Pinpoint the cell where the given text exists, returning its [x, y] midpoint coordinate. 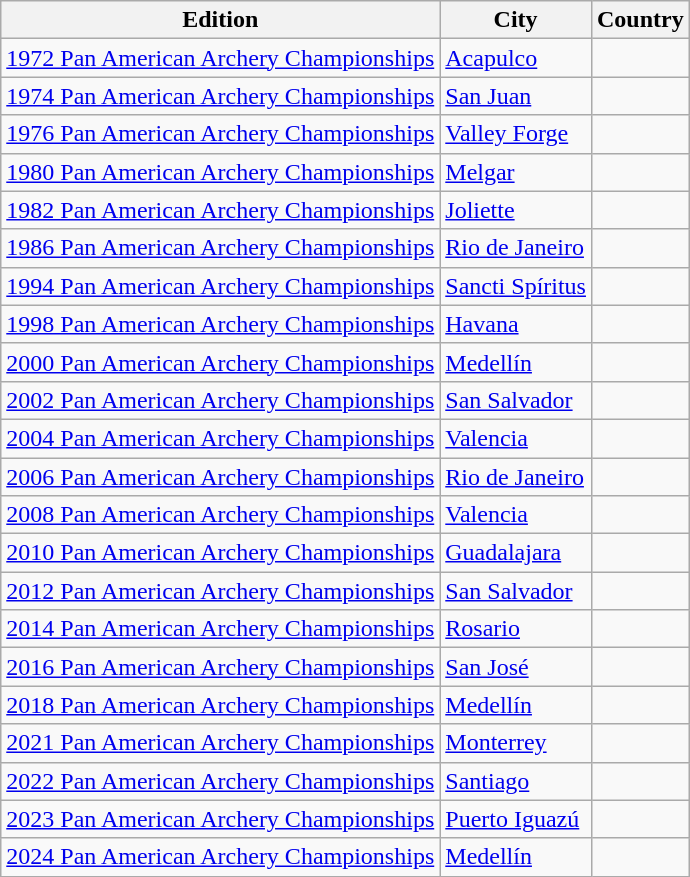
Edition [220, 20]
San José [516, 667]
Havana [516, 324]
2012 Pan American Archery Championships [220, 591]
2016 Pan American Archery Championships [220, 667]
Guadalajara [516, 553]
2023 Pan American Archery Championships [220, 819]
2021 Pan American Archery Championships [220, 743]
Sancti Spíritus [516, 286]
1982 Pan American Archery Championships [220, 210]
2010 Pan American Archery Championships [220, 553]
Puerto Iguazú [516, 819]
1980 Pan American Archery Championships [220, 172]
2008 Pan American Archery Championships [220, 515]
1998 Pan American Archery Championships [220, 324]
1994 Pan American Archery Championships [220, 286]
Monterrey [516, 743]
2000 Pan American Archery Championships [220, 362]
Joliette [516, 210]
Country [640, 20]
San Juan [516, 96]
Melgar [516, 172]
2018 Pan American Archery Championships [220, 705]
2002 Pan American Archery Championships [220, 400]
1976 Pan American Archery Championships [220, 134]
2024 Pan American Archery Championships [220, 857]
2004 Pan American Archery Championships [220, 438]
Rosario [516, 629]
Acapulco [516, 58]
City [516, 20]
2014 Pan American Archery Championships [220, 629]
Valley Forge [516, 134]
1974 Pan American Archery Championships [220, 96]
2022 Pan American Archery Championships [220, 781]
Santiago [516, 781]
1972 Pan American Archery Championships [220, 58]
2006 Pan American Archery Championships [220, 477]
1986 Pan American Archery Championships [220, 248]
